Determine the (X, Y) coordinate at the center of the cell enclosing the given text.  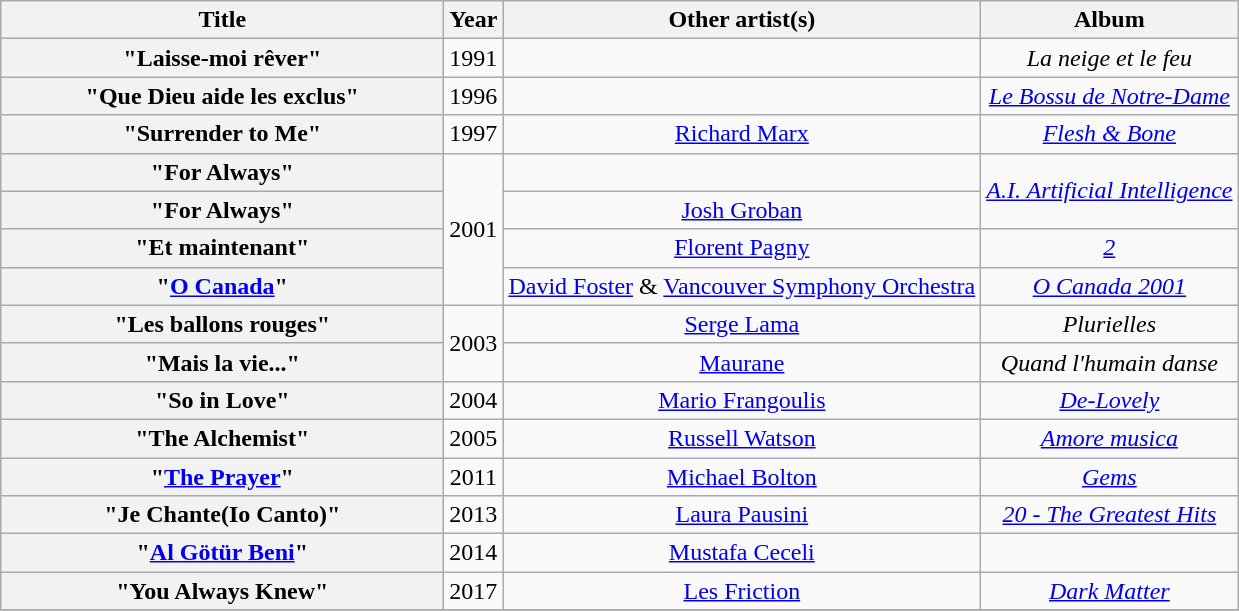
Florent Pagny (742, 248)
Year (474, 20)
"So in Love" (222, 400)
Mario Frangoulis (742, 400)
"Et maintenant" (222, 248)
Mustafa Ceceli (742, 553)
Josh Groban (742, 210)
"Mais la vie..." (222, 362)
2013 (474, 515)
De-Lovely (1110, 400)
Dark Matter (1110, 591)
Le Bossu de Notre-Dame (1110, 96)
Quand l'humain danse (1110, 362)
"Al Götür Beni" (222, 553)
2005 (474, 438)
"Laisse-moi rêver" (222, 58)
Title (222, 20)
Gems (1110, 477)
Album (1110, 20)
1991 (474, 58)
Serge Lama (742, 324)
"You Always Knew" (222, 591)
"Que Dieu aide les exclus" (222, 96)
"Je Chante(Io Canto)" (222, 515)
2 (1110, 248)
"The Alchemist" (222, 438)
"Les ballons rouges" (222, 324)
Les Friction (742, 591)
2017 (474, 591)
20 - The Greatest Hits (1110, 515)
Other artist(s) (742, 20)
Plurielles (1110, 324)
"Surrender to Me" (222, 134)
Richard Marx (742, 134)
2011 (474, 477)
La neige et le feu (1110, 58)
Russell Watson (742, 438)
Laura Pausini (742, 515)
2001 (474, 229)
1997 (474, 134)
"The Prayer" (222, 477)
"O Canada" (222, 286)
Michael Bolton (742, 477)
Flesh & Bone (1110, 134)
David Foster & Vancouver Symphony Orchestra (742, 286)
2004 (474, 400)
2003 (474, 343)
O Canada 2001 (1110, 286)
1996 (474, 96)
Amore musica (1110, 438)
A.I. Artificial Intelligence (1110, 191)
2014 (474, 553)
Maurane (742, 362)
